Return (X, Y) of the center of cell containing provided text 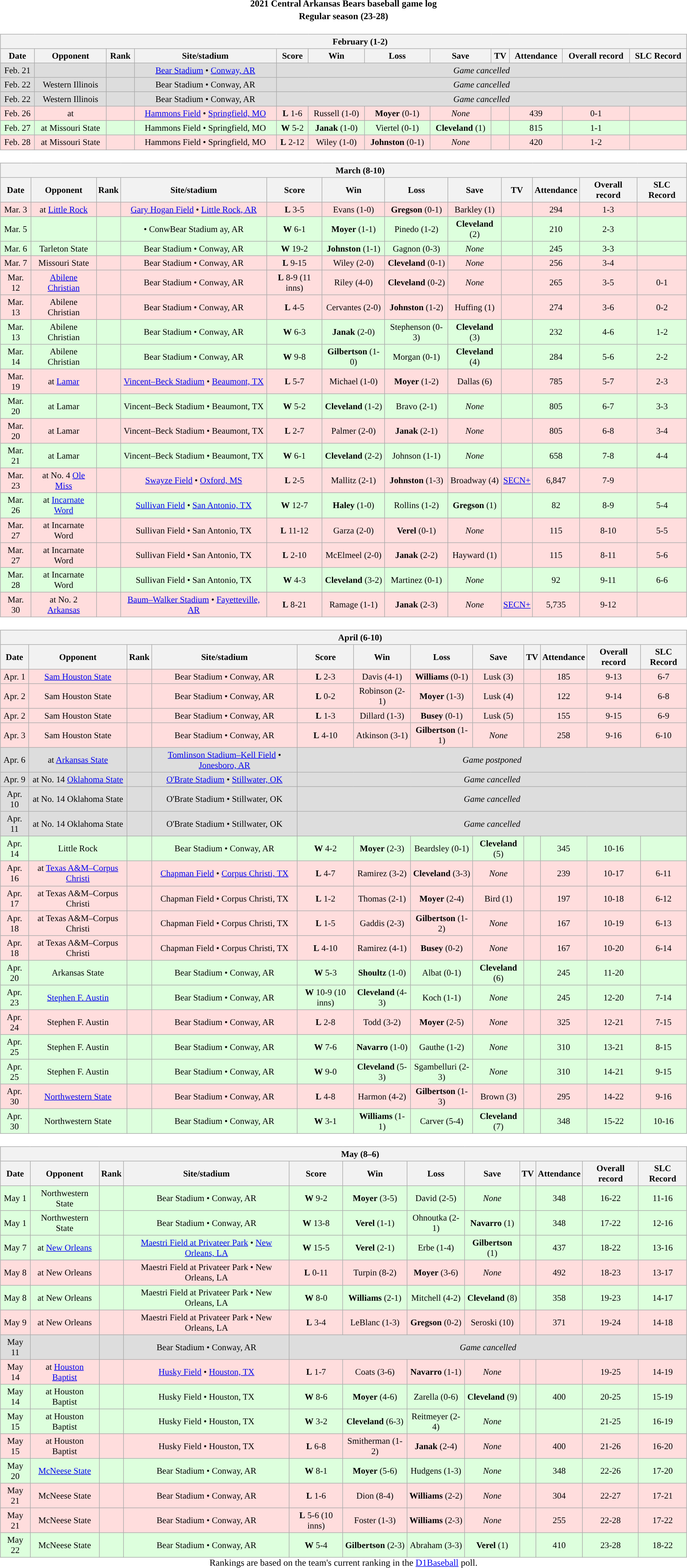
Koch (1-1) (442, 997)
185 (564, 676)
Cleveland (6) (498, 972)
Ramage (1-1) (353, 604)
12-21 (613, 1022)
Seroski (10) (492, 1322)
Carver (5-4) (442, 1121)
18-23 (611, 1272)
Apr. 9 (15, 780)
Moyer (1-3) (442, 696)
L 5-7 (294, 381)
8-15 (663, 1047)
Lusk (5) (498, 716)
658 (556, 456)
2-2 (662, 357)
19-25 (611, 1372)
L 3-4 (316, 1322)
Cleveland (6-3) (375, 1421)
Mar. 28 (16, 580)
Cleveland (2-2) (353, 456)
Williams (2-2) (436, 1496)
9-12 (608, 604)
Cleveland (4-3) (382, 997)
Coats (3-6) (375, 1372)
Moyer (2-3) (382, 849)
March (8-10) (343, 170)
Martinez (0-1) (416, 580)
Palmer (2-0) (353, 431)
Cleveland (3-2) (353, 580)
Game postponed (492, 760)
437 (559, 1248)
Mar. 26 (16, 505)
Abraham (3-3) (436, 1545)
L 2-7 (294, 431)
22-27 (611, 1496)
W 5-3 (326, 972)
Cleveland (2) (475, 229)
Apr. 11 (15, 824)
Cleveland (3-3) (442, 874)
5-7 (608, 381)
11-16 (662, 1199)
22-26 (611, 1471)
Cleveland (9) (492, 1397)
Wiley (1-0) (336, 142)
9-13 (613, 676)
L 2-8 (326, 1022)
Mitchell (4-2) (436, 1298)
Cleveland (7) (498, 1121)
122 (564, 696)
16-22 (611, 1199)
W 19-2 (294, 248)
W 10-9 (10 inns) (326, 997)
Johnston (0-1) (397, 142)
McElmeel (2-0) (353, 555)
265 (556, 282)
at Little Rock (64, 209)
Wiley (2-0) (353, 263)
14-21 (613, 1071)
Arkansas State (78, 972)
Michael (1-0) (353, 381)
Sgambelluri (2-3) (442, 1071)
15-19 (662, 1397)
Dallas (6) (475, 381)
at Arkansas State (78, 760)
Hudgens (1-3) (436, 1471)
Stephenson (0-3) (416, 332)
Feb. 27 (18, 128)
Janak (2-3) (416, 604)
Navarro (1) (492, 1223)
7-9 (608, 481)
L 1-2 (326, 898)
Gary Hogan Field • Little Rock, AR (194, 209)
February (1-2) (343, 41)
May 20 (15, 1471)
Ohnoutka (2-1) (436, 1223)
Navarro (1-1) (436, 1372)
Cleveland (1) (461, 128)
Missouri State (64, 263)
Gagnon (0-3) (416, 248)
9-14 (613, 696)
Mar. 30 (16, 604)
Bird (1) (498, 898)
W 9-2 (316, 1199)
92 (556, 580)
at No. 4 Ole Miss (64, 481)
Feb. 28 (18, 142)
325 (564, 1022)
239 (564, 874)
Riley (4-0) (353, 282)
W 3-2 (316, 1421)
Davis (4-1) (382, 676)
4-6 (608, 332)
Janak (2-0) (353, 332)
Gilbertson (2-3) (375, 1545)
22-28 (611, 1520)
Brown (3) (498, 1097)
Ramirez (3-2) (382, 874)
Cleveland (0-1) (416, 263)
Janak (2-1) (416, 431)
3-6 (608, 308)
Gregson (0-2) (436, 1322)
Navarro (1-0) (382, 1047)
W 3-1 (326, 1121)
255 (559, 1520)
371 (559, 1322)
W 13-8 (316, 1223)
13-21 (613, 1047)
L 6-8 (316, 1446)
Cleveland (8) (492, 1298)
Gilbertson (1-0) (353, 357)
Ramirez (4-1) (382, 948)
6-9 (663, 716)
82 (556, 505)
Moyer (3-5) (375, 1199)
Verel (0-1) (416, 530)
Mar. 3 (16, 209)
L 2-5 (294, 481)
Williams (2-1) (375, 1298)
Johnson (1-1) (416, 456)
Mar. 6 (16, 248)
284 (556, 357)
Cervantes (2-0) (353, 308)
Viertel (0-1) (397, 128)
3-5 (608, 282)
Moyer (4-6) (375, 1397)
5,735 (556, 604)
Barkley (1) (475, 209)
9-11 (608, 580)
258 (564, 735)
210 (556, 229)
Lusk (3) (498, 676)
14-18 (662, 1322)
1-3 (608, 209)
Russell (1-0) (336, 114)
Moyer (1-2) (416, 381)
815 (536, 128)
Apr. 1 (15, 676)
L 4-7 (326, 874)
Johnston (1-1) (353, 248)
L 5-6 (10 inns) (316, 1520)
W 4-2 (326, 849)
Tarleton State (64, 248)
L 9-15 (294, 263)
274 (556, 308)
14-19 (662, 1372)
Feb. 21 (18, 70)
Thomas (2-1) (382, 898)
Busey (0-1) (442, 716)
11-20 (613, 972)
May 7 (15, 1248)
Verel (1-1) (375, 1223)
May (8–6) (343, 1154)
L 1-3 (326, 716)
439 (536, 114)
Shoultz (1-0) (382, 972)
6-14 (663, 948)
Apr. 17 (15, 898)
15-22 (613, 1121)
Little Rock (78, 849)
7-14 (663, 997)
Mar. 23 (16, 481)
10-19 (613, 923)
Todd (3-2) (382, 1022)
785 (556, 381)
4-4 (662, 456)
L 2-10 (294, 555)
• ConwBear Stadium ay, AR (194, 229)
Mar. 12 (16, 282)
10-17 (613, 874)
17-21 (662, 1496)
420 (536, 142)
Feb. 26 (18, 114)
17-20 (662, 1471)
Harmon (4-2) (382, 1097)
May 9 (15, 1322)
Beardsley (0-1) (442, 849)
May 22 (15, 1545)
304 (559, 1496)
L 4-8 (326, 1097)
7-8 (608, 456)
Verel (1) (492, 1545)
Moyer (2-5) (442, 1022)
Smitherman (1-2) (375, 1446)
at No. 2 Arkansas (64, 604)
155 (564, 716)
Gregson (1) (475, 505)
W 15-5 (316, 1248)
L 0-11 (316, 1272)
Robinson (2-1) (382, 696)
Apr. 14 (15, 849)
10-20 (613, 948)
Lusk (4) (498, 696)
Johnston (1-3) (416, 481)
W 9-8 (294, 357)
6-13 (663, 923)
Gilbertson (1-3) (442, 1097)
492 (559, 1272)
Mallitz (2-1) (353, 481)
Gilbertson (1-1) (442, 735)
W 6-3 (294, 332)
8-10 (608, 530)
Janak (2-2) (416, 555)
W 8-1 (316, 1471)
L 1-7 (316, 1372)
Apr. 20 (15, 972)
Mar. 5 (16, 229)
Moyer (3-6) (436, 1272)
Williams (0-1) (442, 676)
8-11 (608, 555)
Moyer (2-4) (442, 898)
W 9-0 (326, 1071)
345 (564, 849)
Albat (0-1) (442, 972)
Apr. 10 (15, 799)
Gregson (0-1) (416, 209)
Mar. 19 (16, 381)
Apr. 16 (15, 874)
Haley (1-0) (353, 505)
14-22 (613, 1097)
Moyer (5-6) (375, 1471)
Baum–Walker Stadium • Fayetteville, AR (194, 604)
197 (564, 898)
Mar. 14 (16, 357)
L 1-5 (326, 923)
Cleveland (5-3) (382, 1071)
23-28 (611, 1545)
Johnston (1-2) (416, 308)
Cleveland (1-2) (353, 406)
L 3-5 (294, 209)
Zarella (0-6) (436, 1397)
6-11 (663, 874)
294 (556, 209)
8-9 (608, 505)
7-15 (663, 1022)
Hayward (1) (475, 555)
10-18 (613, 898)
W 7-6 (326, 1047)
20-25 (611, 1397)
L 4-5 (294, 308)
Apr. 23 (15, 997)
W 8-0 (316, 1298)
W 8-6 (316, 1397)
Broadway (4) (475, 481)
21-25 (611, 1421)
Erbe (1-4) (436, 1248)
13-16 (662, 1248)
Turpin (8-2) (375, 1272)
Bravo (2-1) (416, 406)
Huffing (1) (475, 308)
Mar. 7 (16, 263)
21-26 (611, 1446)
Williams (1-1) (382, 1121)
Janak (2-4) (436, 1446)
Atkinson (3-1) (382, 735)
0-2 (662, 308)
256 (556, 263)
6-10 (663, 735)
David (2-5) (436, 1199)
Foster (1-3) (375, 1520)
Cleveland (4) (475, 357)
at (71, 114)
Gilbertson (1-2) (442, 923)
Cleveland (5) (498, 849)
5-4 (662, 505)
Rollins (1-2) (416, 505)
L 0-2 (326, 696)
6-12 (663, 898)
19-23 (611, 1298)
Busey (0-2) (442, 948)
Pinedo (1-2) (416, 229)
April (6-10) (343, 637)
Williams (2-3) (436, 1520)
Morgan (0-1) (416, 357)
Gaddis (2-3) (382, 923)
Verel (2-1) (375, 1248)
L 2-3 (326, 676)
Reitmeyer (2-4) (436, 1421)
Gauthe (1-2) (442, 1047)
LeBlanc (1-3) (375, 1322)
Tomlinson Stadium–Kell Field • Jonesboro, AR (224, 760)
19-24 (611, 1322)
Apr. 3 (15, 735)
16-19 (662, 1421)
232 (556, 332)
L 11-12 (294, 530)
Moyer (1-1) (353, 229)
14-17 (662, 1298)
Gilbertson (1) (492, 1248)
Cleveland (3) (475, 332)
W 12-7 (294, 505)
Moyer (0-1) (397, 114)
Apr. 24 (15, 1022)
May 11 (15, 1347)
L 8-21 (294, 604)
W 5-4 (316, 1545)
358 (559, 1298)
W 4-3 (294, 580)
12-20 (613, 997)
410 (559, 1545)
Apr. 6 (15, 760)
Janak (1-0) (336, 128)
16-20 (662, 1446)
L 8-9 (11 inns) (294, 282)
1-1 (596, 128)
5-5 (662, 530)
6-6 (662, 580)
Dion (8-4) (375, 1496)
L 2-12 (292, 142)
Mar. 21 (16, 456)
Dillard (1-3) (382, 716)
Swayze Field • Oxford, MS (194, 481)
12-16 (662, 1223)
Cleveland (0-2) (416, 282)
Garza (2-0) (353, 530)
6,847 (556, 481)
295 (564, 1097)
13-17 (662, 1272)
Evans (1-0) (353, 209)
